Search for the cell housing the specified text and yield its [x, y] center coordinate. 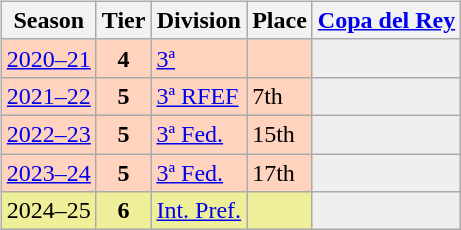
Copa del Rey [386, 20]
2024–25 [48, 211]
7th [280, 96]
2021–22 [48, 96]
Division [199, 20]
Season [48, 20]
Tier [124, 20]
3ª RFEF [199, 96]
Int. Pref. [199, 211]
2022–23 [48, 134]
Place [280, 20]
3ª [199, 58]
2023–24 [48, 173]
15th [280, 134]
6 [124, 211]
2020–21 [48, 58]
4 [124, 58]
17th [280, 173]
